Pinpoint the cell where the given text exists, returning its [X, Y] midpoint coordinate. 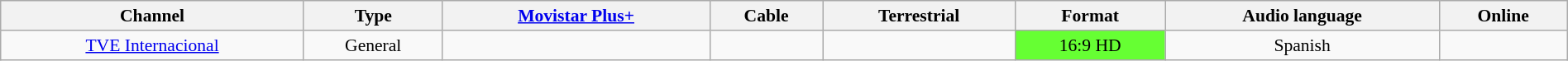
Terrestrial [919, 16]
Movistar Plus+ [576, 16]
Online [1503, 16]
General [373, 45]
Format [1090, 16]
Channel [152, 16]
Type [373, 16]
TVE Internacional [152, 45]
16:9 HD [1090, 45]
Cable [766, 16]
Audio language [1302, 16]
Spanish [1302, 45]
